Return (X, Y) of the center of cell containing provided text 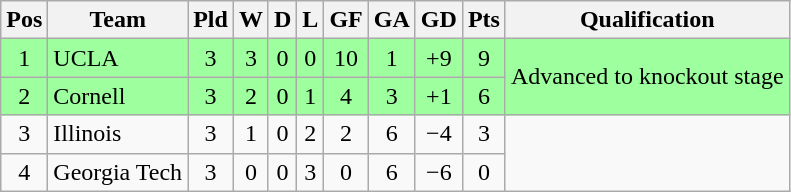
Pld (211, 20)
9 (484, 58)
Pts (484, 20)
UCLA (118, 58)
GD (438, 20)
10 (346, 58)
+9 (438, 58)
+1 (438, 96)
D (282, 20)
Qualification (647, 20)
Illinois (118, 134)
−4 (438, 134)
GA (392, 20)
GF (346, 20)
L (310, 20)
Advanced to knockout stage (647, 77)
−6 (438, 172)
Cornell (118, 96)
Georgia Tech (118, 172)
W (250, 20)
Pos (24, 20)
Team (118, 20)
